Output the (X, Y) coordinate of the center of the cell containing the given text.  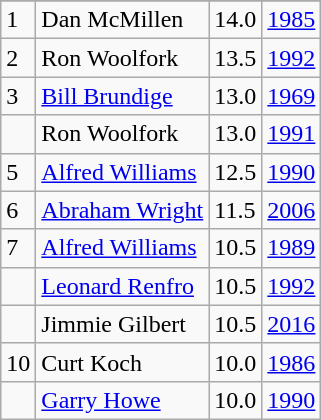
Jimmie Gilbert (122, 324)
7 (18, 248)
6 (18, 210)
Bill Brundige (122, 96)
2006 (292, 210)
10 (18, 362)
Leonard Renfro (122, 286)
14.0 (236, 20)
3 (18, 96)
1986 (292, 362)
2016 (292, 324)
1989 (292, 248)
1969 (292, 96)
1 (18, 20)
Dan McMillen (122, 20)
5 (18, 172)
12.5 (236, 172)
1985 (292, 20)
Abraham Wright (122, 210)
13.5 (236, 58)
11.5 (236, 210)
2 (18, 58)
Garry Howe (122, 400)
Curt Koch (122, 362)
1991 (292, 134)
